Return (X, Y) of the center of cell containing provided text 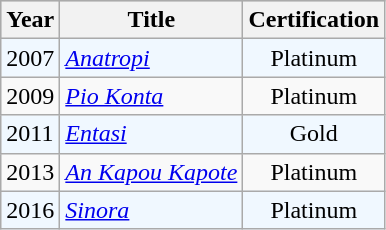
Sinora (152, 210)
Gold (314, 134)
An Kapou Kapote (152, 172)
Anatropi (152, 58)
Title (152, 20)
2016 (30, 210)
2009 (30, 96)
Certification (314, 20)
2011 (30, 134)
2007 (30, 58)
Year (30, 20)
2013 (30, 172)
Pio Konta (152, 96)
Entasi (152, 134)
